From the cell containing the given text, extract its center point as [x, y] coordinate. 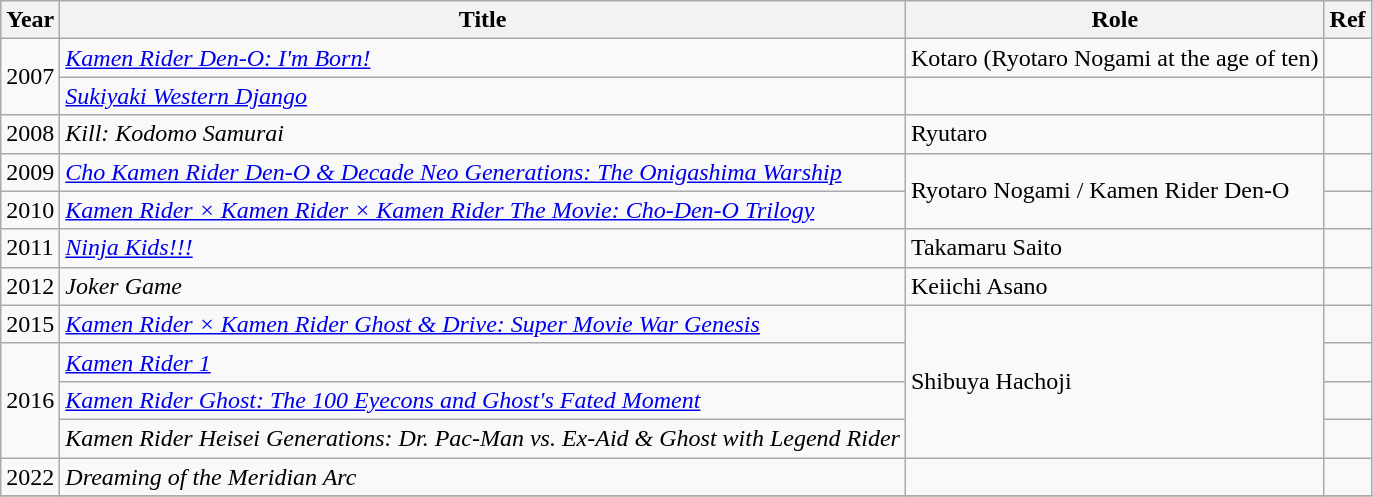
Role [1114, 20]
Keiichi Asano [1114, 286]
2022 [30, 477]
Ryotaro Nogami / Kamen Rider Den-O [1114, 191]
Ninja Kids!!! [483, 248]
Cho Kamen Rider Den-O & Decade Neo Generations: The Onigashima Warship [483, 172]
2008 [30, 134]
2016 [30, 400]
Takamaru Saito [1114, 248]
Kamen Rider 1 [483, 362]
Kamen Rider Ghost: The 100 Eyecons and Ghost's Fated Moment [483, 400]
Kill: Kodomo Samurai [483, 134]
Joker Game [483, 286]
Dreaming of the Meridian Arc [483, 477]
Title [483, 20]
Shibuya Hachoji [1114, 381]
2011 [30, 248]
Ryutaro [1114, 134]
Kamen Rider Den-O: I'm Born! [483, 58]
Year [30, 20]
Kamen Rider × Kamen Rider Ghost & Drive: Super Movie War Genesis [483, 324]
2015 [30, 324]
2009 [30, 172]
2010 [30, 210]
2007 [30, 77]
Ref [1348, 20]
2012 [30, 286]
Kamen Rider × Kamen Rider × Kamen Rider The Movie: Cho-Den-O Trilogy [483, 210]
Sukiyaki Western Django [483, 96]
Kamen Rider Heisei Generations: Dr. Pac-Man vs. Ex-Aid & Ghost with Legend Rider [483, 438]
Kotaro (Ryotaro Nogami at the age of ten) [1114, 58]
